Find where the given text appears and provide that cell's center as [x, y] coordinate. 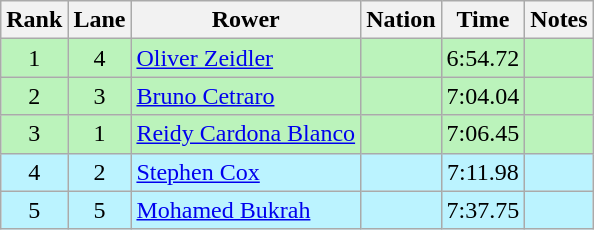
Time [483, 20]
Stephen Cox [246, 172]
7:06.45 [483, 134]
Rank [34, 20]
7:37.75 [483, 210]
Bruno Cetraro [246, 96]
7:11.98 [483, 172]
Oliver Zeidler [246, 58]
6:54.72 [483, 58]
Mohamed Bukrah [246, 210]
Notes [559, 20]
7:04.04 [483, 96]
Lane [100, 20]
Nation [401, 20]
Rower [246, 20]
Reidy Cardona Blanco [246, 134]
